Scan for the cell matching the given text and deliver its (X, Y) coordinate at center. 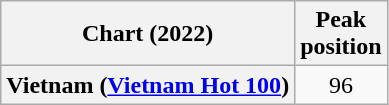
Vietnam (Vietnam Hot 100) (148, 85)
Peakposition (341, 34)
Chart (2022) (148, 34)
96 (341, 85)
